Output the (x, y) coordinate of the center of the cell containing the given text.  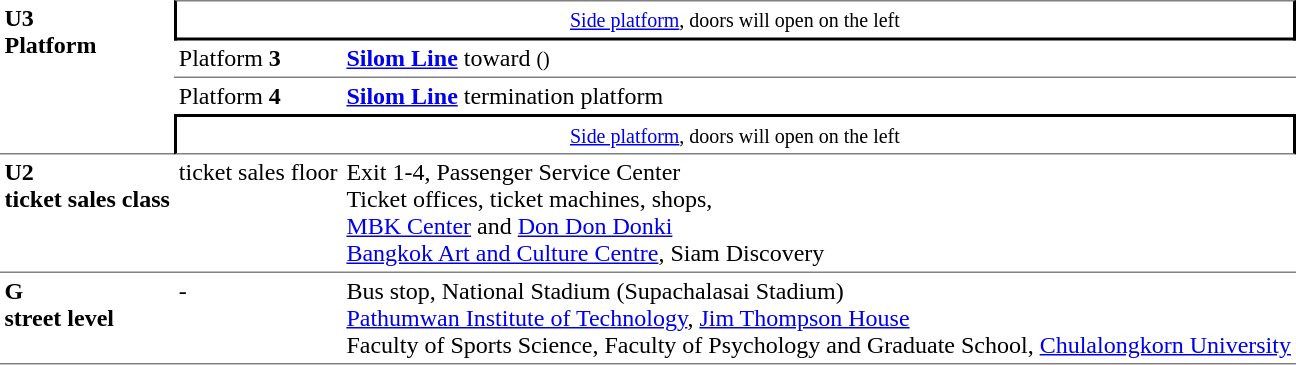
- (258, 319)
Platform 4 (258, 96)
Exit 1-4, Passenger Service CenterTicket offices, ticket machines, shops,MBK Center and Don Don DonkiBangkok Art and Culture Centre, Siam Discovery (819, 213)
Silom Line termination platform (819, 96)
Silom Line toward () (819, 59)
ticket sales floor (258, 213)
U2ticket sales class (87, 213)
U3Platform (87, 77)
Gstreet level (87, 319)
Platform 3 (258, 59)
